Locate the cell with the specified text and output its (X, Y) center coordinate. 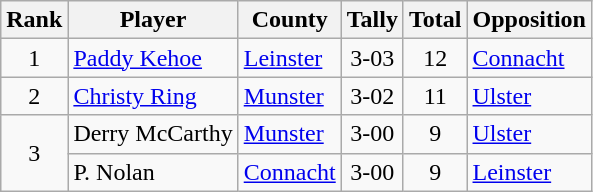
3-02 (372, 96)
Tally (372, 20)
3-03 (372, 58)
Paddy Kehoe (153, 58)
12 (435, 58)
3 (34, 153)
11 (435, 96)
Derry McCarthy (153, 134)
County (290, 20)
P. Nolan (153, 172)
2 (34, 96)
Opposition (529, 20)
Rank (34, 20)
Player (153, 20)
Christy Ring (153, 96)
1 (34, 58)
Total (435, 20)
